Return (x, y) of the center of cell containing provided text 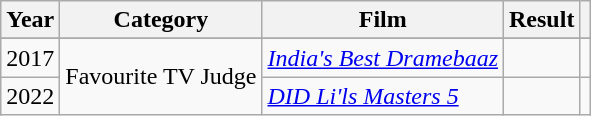
Film (383, 20)
Category (161, 20)
DID Li'ls Masters 5 (383, 96)
Year (30, 20)
2017 (30, 58)
Favourite TV Judge (161, 77)
India's Best Dramebaaz (383, 58)
2022 (30, 96)
Result (542, 20)
